Identify which cell holds the provided text, then report its [X, Y] central coordinate. 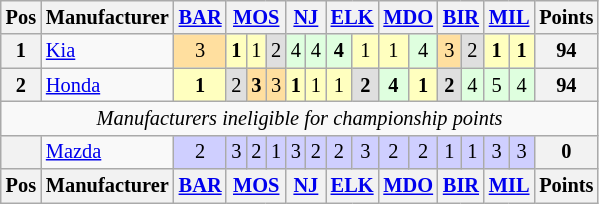
5 [496, 85]
Manufacturers ineligible for championship points [300, 118]
Mazda [108, 152]
Honda [108, 85]
Kia [108, 51]
0 [566, 152]
